Capture the cell that displays the provided text and extract its (x, y) central coordinate. 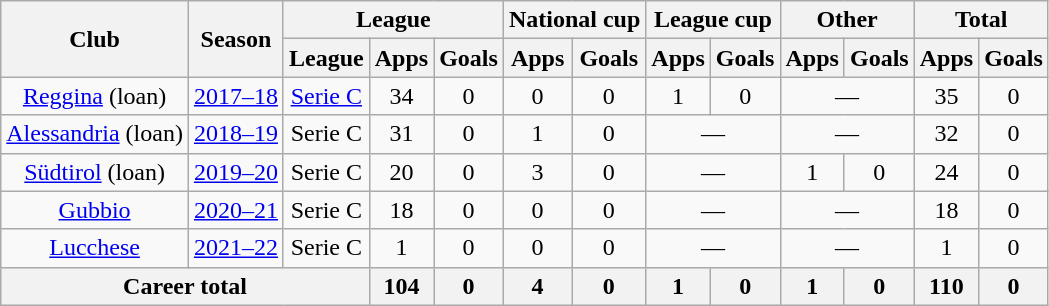
20 (401, 172)
35 (946, 96)
Club (95, 39)
Career total (185, 286)
104 (401, 286)
31 (401, 134)
League cup (713, 20)
32 (946, 134)
2017–18 (236, 96)
Other (847, 20)
2020–21 (236, 210)
2019–20 (236, 172)
Season (236, 39)
Gubbio (95, 210)
Südtirol (loan) (95, 172)
2018–19 (236, 134)
3 (537, 172)
110 (946, 286)
24 (946, 172)
4 (537, 286)
Lucchese (95, 248)
34 (401, 96)
National cup (574, 20)
Reggina (loan) (95, 96)
Alessandria (loan) (95, 134)
Total (981, 20)
2021–22 (236, 248)
